Capture the cell that displays the provided text and extract its (X, Y) central coordinate. 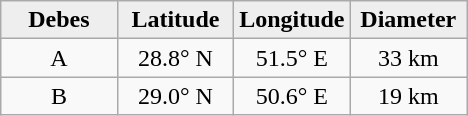
28.8° N (175, 58)
B (59, 96)
29.0° N (175, 96)
Latitude (175, 20)
Debes (59, 20)
19 km (408, 96)
Diameter (408, 20)
Longitude (292, 20)
A (59, 58)
50.6° E (292, 96)
33 km (408, 58)
51.5° E (292, 58)
